Output the [x, y] coordinate of the center of the cell containing the given text.  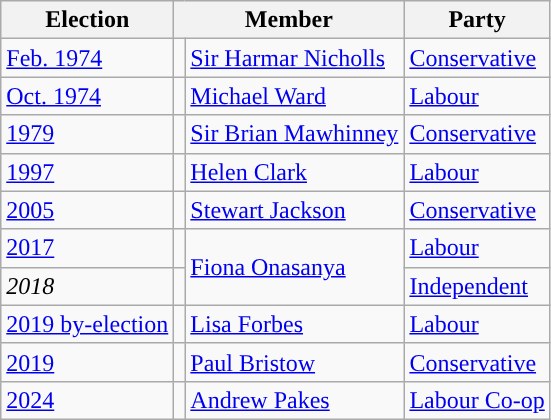
1979 [88, 134]
2019 [88, 362]
Fiona Onasanya [294, 267]
Helen Clark [294, 172]
2024 [88, 400]
Feb. 1974 [88, 58]
Election [88, 20]
2005 [88, 210]
Labour Co-op [477, 400]
Member [289, 20]
Lisa Forbes [294, 324]
Andrew Pakes [294, 400]
Sir Harmar Nicholls [294, 58]
Sir Brian Mawhinney [294, 134]
Independent [477, 286]
2017 [88, 248]
Paul Bristow [294, 362]
Oct. 1974 [88, 96]
2019 by-election [88, 324]
1997 [88, 172]
Stewart Jackson [294, 210]
2018 [88, 286]
Party [477, 20]
Michael Ward [294, 96]
